Detect which cell encompasses the target text, then output its [X, Y] center coordinate. 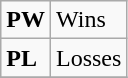
PW [26, 20]
Wins [88, 20]
PL [26, 58]
Losses [88, 58]
